Return (X, Y) of the center of cell containing provided text 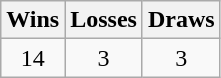
14 (33, 58)
Draws (181, 20)
Losses (104, 20)
Wins (33, 20)
